Capture the cell that displays the provided text and extract its [X, Y] central coordinate. 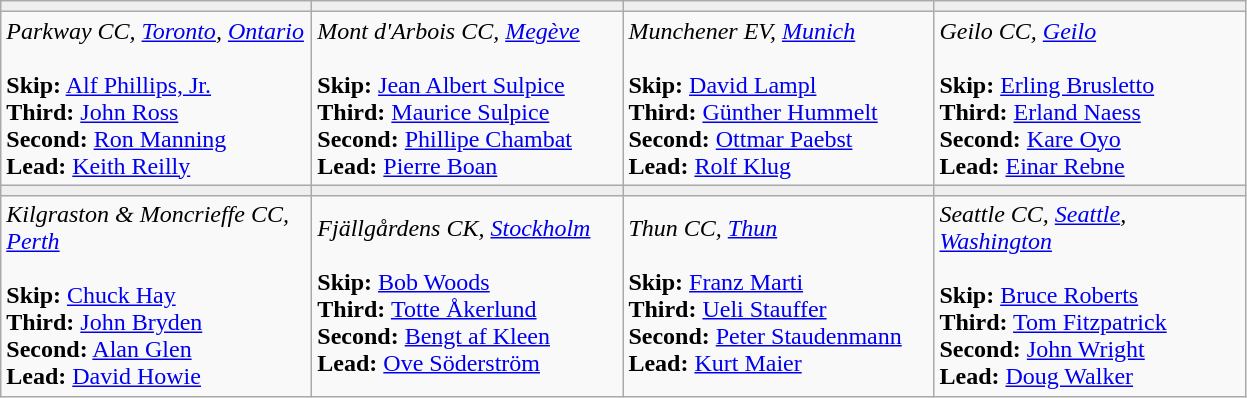
Geilo CC, Geilo Skip: Erling Brusletto Third: Erland Naess Second: Kare Oyo Lead: Einar Rebne [1090, 98]
Kilgraston & Moncrieffe CC, Perth Skip: Chuck Hay Third: John Bryden Second: Alan Glen Lead: David Howie [156, 296]
Fjällgårdens CK, Stockholm Skip: Bob Woods Third: Totte Åkerlund Second: Bengt af Kleen Lead: Ove Söderström [468, 296]
Mont d'Arbois CC, Megève Skip: Jean Albert Sulpice Third: Maurice Sulpice Second: Phillipe Chambat Lead: Pierre Boan [468, 98]
Thun CC, Thun Skip: Franz Marti Third: Ueli Stauffer Second: Peter Staudenmann Lead: Kurt Maier [778, 296]
Seattle CC, Seattle, Washington Skip: Bruce Roberts Third: Tom Fitzpatrick Second: John Wright Lead: Doug Walker [1090, 296]
Munchener EV, Munich Skip: David Lampl Third: Günther Hummelt Second: Ottmar Paebst Lead: Rolf Klug [778, 98]
Parkway CC, Toronto, Ontario Skip: Alf Phillips, Jr. Third: John Ross Second: Ron Manning Lead: Keith Reilly [156, 98]
